Find where the given text appears and provide that cell's center as (x, y) coordinate. 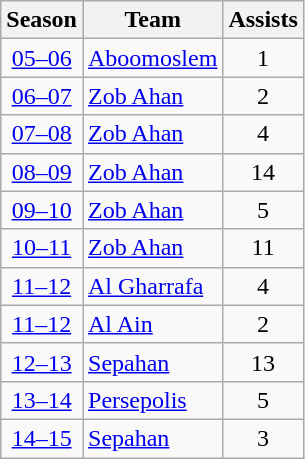
13 (263, 362)
14 (263, 172)
Team (152, 20)
1 (263, 58)
Season (42, 20)
13–14 (42, 400)
07–08 (42, 134)
06–07 (42, 96)
14–15 (42, 438)
09–10 (42, 210)
3 (263, 438)
Assists (263, 20)
11 (263, 248)
Persepolis (152, 400)
Aboomoslem (152, 58)
12–13 (42, 362)
05–06 (42, 58)
08–09 (42, 172)
10–11 (42, 248)
Al Ain (152, 324)
Al Gharrafa (152, 286)
